Locate the cell with the specified text and output its [X, Y] center coordinate. 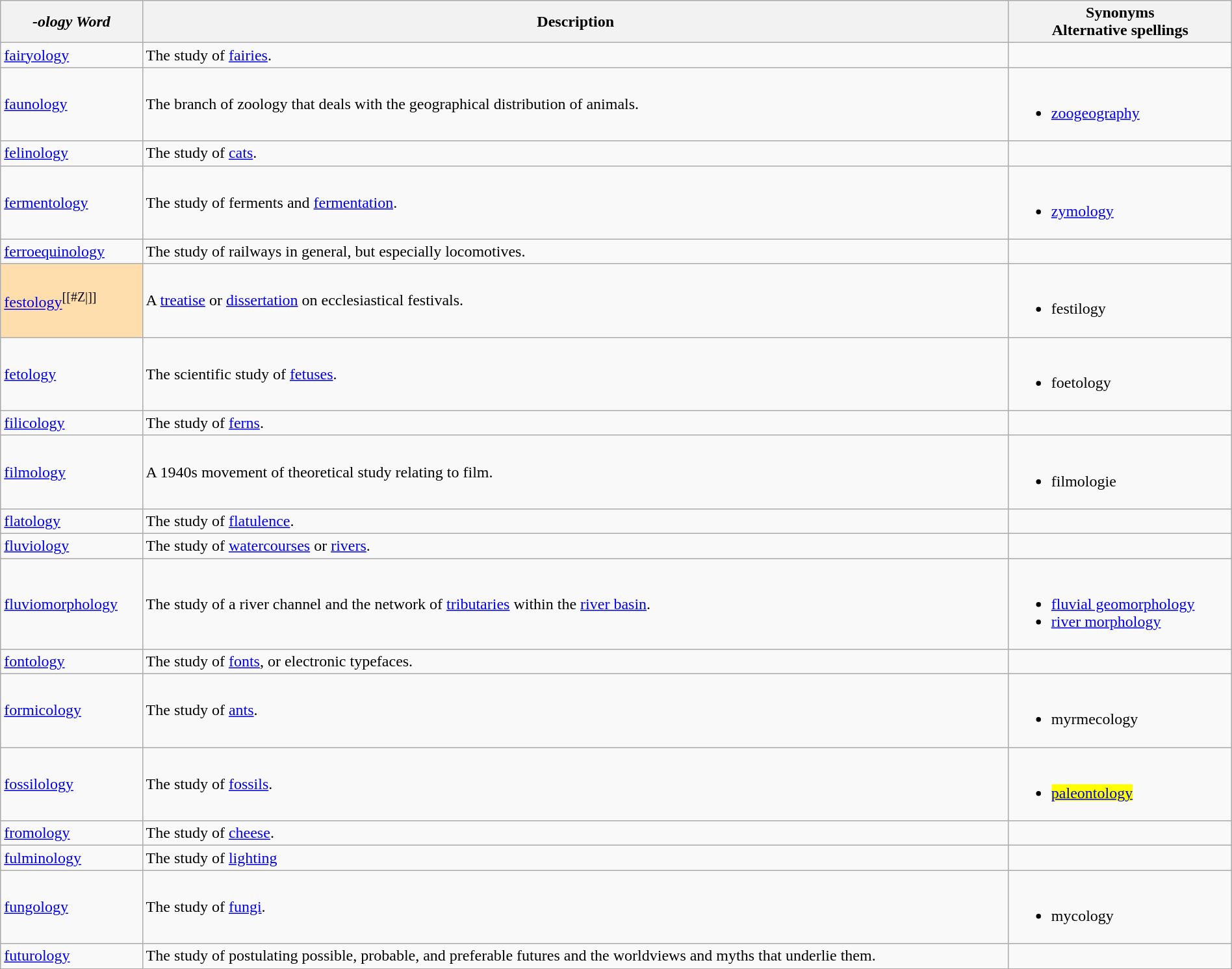
SynonymsAlternative spellings [1120, 22]
myrmecology [1120, 711]
The study of railways in general, but especially locomotives. [576, 251]
A treatise or dissertation on ecclesiastical festivals. [576, 300]
The study of postulating possible, probable, and preferable futures and the worldviews and myths that underlie them. [576, 956]
faunology [71, 104]
The study of fungi. [576, 907]
A 1940s movement of theoretical study relating to film. [576, 472]
The scientific study of fetuses. [576, 374]
mycology [1120, 907]
Description [576, 22]
fungology [71, 907]
The study of fonts, or electronic typefaces. [576, 662]
felinology [71, 153]
The study of lighting [576, 858]
festilogy [1120, 300]
formicology [71, 711]
The study of cheese. [576, 833]
The study of fairies. [576, 55]
The branch of zoology that deals with the geographical distribution of animals. [576, 104]
fulminology [71, 858]
The study of ferments and fermentation. [576, 203]
fossilology [71, 785]
flatology [71, 521]
fontology [71, 662]
zoogeography [1120, 104]
The study of ants. [576, 711]
fermentology [71, 203]
fairyology [71, 55]
fluviomorphology [71, 604]
filicology [71, 423]
festology[[#Z|]] [71, 300]
futurology [71, 956]
foetology [1120, 374]
-ology Word [71, 22]
The study of a river channel and the network of tributaries within the river basin. [576, 604]
paleontology [1120, 785]
The study of ferns. [576, 423]
ferroequinology [71, 251]
filmologie [1120, 472]
The study of cats. [576, 153]
The study of flatulence. [576, 521]
The study of watercourses or rivers. [576, 546]
fromology [71, 833]
fetology [71, 374]
fluviology [71, 546]
fluvial geomorphologyriver morphology [1120, 604]
The study of fossils. [576, 785]
zymology [1120, 203]
filmology [71, 472]
